Extract the [x, y] coordinate from the center of the cell holding the provided text.  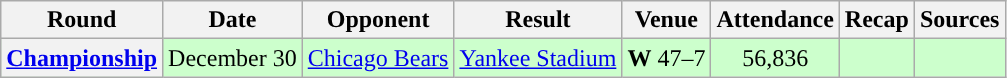
Date [233, 20]
Round [82, 20]
Championship [82, 58]
W 47–7 [666, 58]
Venue [666, 20]
Chicago Bears [378, 58]
Attendance [775, 20]
Opponent [378, 20]
56,836 [775, 58]
Yankee Stadium [538, 58]
Result [538, 20]
December 30 [233, 58]
Sources [960, 20]
Recap [876, 20]
